Return the (X, Y) coordinate for the center point of the cell that contains the specified text.  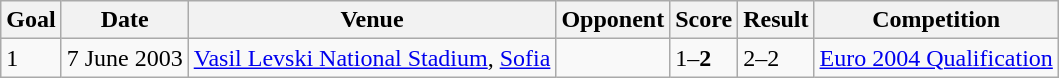
1 (31, 58)
2–2 (776, 58)
Opponent (613, 20)
Score (704, 20)
Vasil Levski National Stadium, Sofia (372, 58)
1–2 (704, 58)
Goal (31, 20)
Date (124, 20)
Venue (372, 20)
7 June 2003 (124, 58)
Competition (936, 20)
Euro 2004 Qualification (936, 58)
Result (776, 20)
